Find where the given text appears and provide that cell's center as (x, y) coordinate. 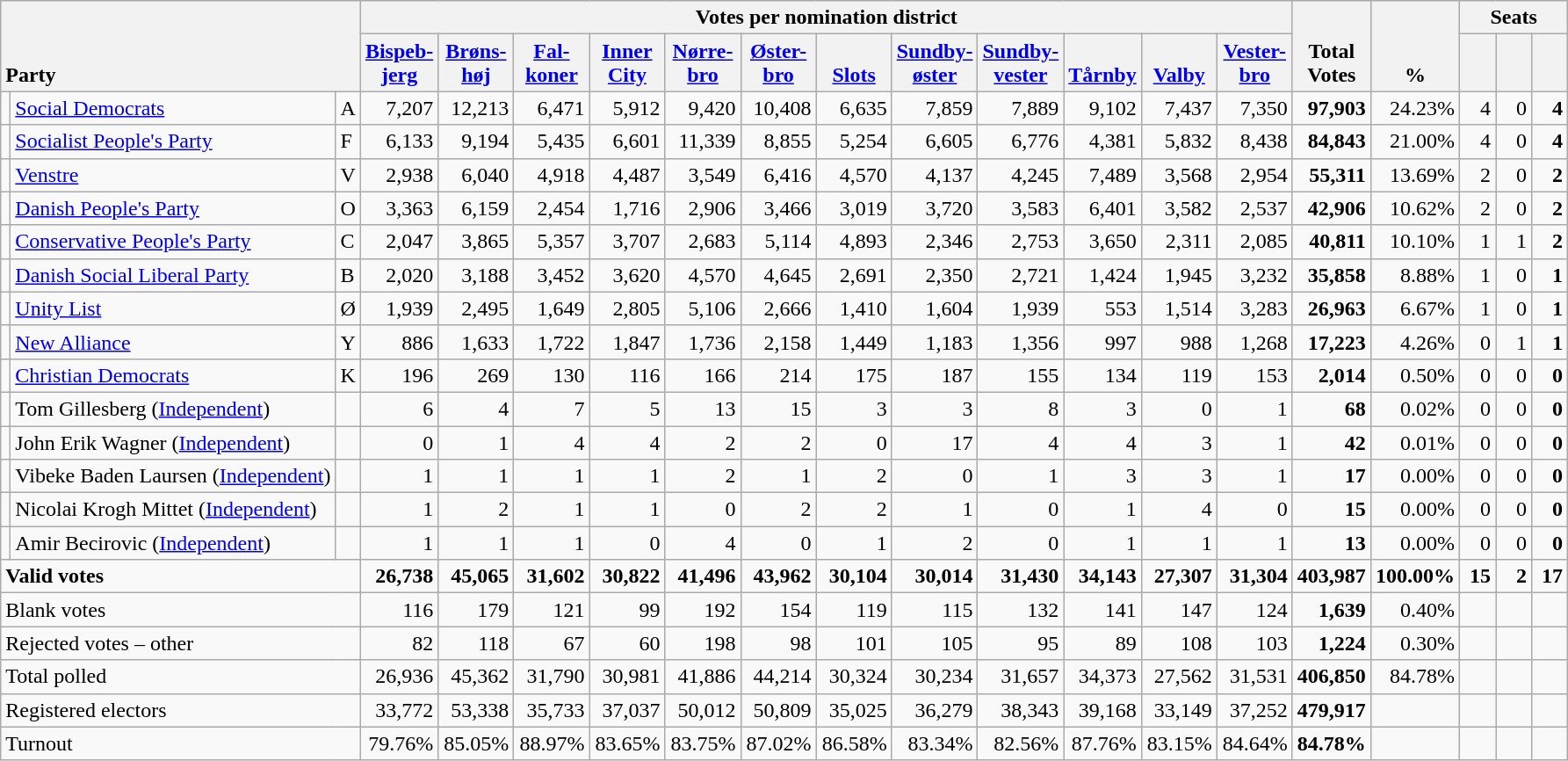
Christian Democrats (173, 375)
1,639 (1332, 610)
214 (778, 375)
Bispeb- jerg (399, 63)
2,454 (552, 208)
34,143 (1102, 576)
997 (1102, 342)
35,858 (1332, 275)
2,495 (476, 308)
1,722 (552, 342)
Socialist People's Party (173, 141)
3,363 (399, 208)
86.58% (854, 743)
V (348, 175)
5 (627, 409)
9,420 (703, 108)
155 (1021, 375)
6,040 (476, 175)
60 (627, 643)
6,601 (627, 141)
2,311 (1179, 242)
Ø (348, 308)
33,772 (399, 710)
Vibeke Baden Laursen (Independent) (173, 476)
83.75% (703, 743)
198 (703, 643)
3,568 (1179, 175)
26,936 (399, 677)
Vester- bro (1254, 63)
134 (1102, 375)
27,562 (1179, 677)
3,466 (778, 208)
6,776 (1021, 141)
53,338 (476, 710)
6,605 (935, 141)
7,350 (1254, 108)
5,357 (552, 242)
4,381 (1102, 141)
2,666 (778, 308)
3,650 (1102, 242)
New Alliance (173, 342)
44,214 (778, 677)
1,410 (854, 308)
3,549 (703, 175)
43,962 (778, 576)
83.15% (1179, 743)
2,158 (778, 342)
2,014 (1332, 375)
30,324 (854, 677)
Y (348, 342)
K (348, 375)
9,102 (1102, 108)
1,514 (1179, 308)
Social Democrats (173, 108)
118 (476, 643)
Amir Becirovic (Independent) (173, 543)
1,356 (1021, 342)
35,733 (552, 710)
1,449 (854, 342)
6,401 (1102, 208)
2,346 (935, 242)
4,137 (935, 175)
8,438 (1254, 141)
6,471 (552, 108)
1,716 (627, 208)
42 (1332, 442)
1,847 (627, 342)
553 (1102, 308)
41,496 (703, 576)
3,232 (1254, 275)
30,104 (854, 576)
192 (703, 610)
147 (1179, 610)
3,188 (476, 275)
141 (1102, 610)
6,133 (399, 141)
45,065 (476, 576)
17,223 (1332, 342)
83.65% (627, 743)
269 (476, 375)
179 (476, 610)
4,487 (627, 175)
97,903 (1332, 108)
O (348, 208)
Fal- koner (552, 63)
Tom Gillesberg (Independent) (173, 409)
39,168 (1102, 710)
6,159 (476, 208)
0.01% (1414, 442)
132 (1021, 610)
101 (854, 643)
Brøns- høj (476, 63)
5,106 (703, 308)
35,025 (854, 710)
68 (1332, 409)
95 (1021, 643)
4.26% (1414, 342)
84,843 (1332, 141)
John Erik Wagner (Independent) (173, 442)
31,430 (1021, 576)
2,691 (854, 275)
A (348, 108)
Tårnby (1102, 63)
5,254 (854, 141)
9,194 (476, 141)
38,343 (1021, 710)
479,917 (1332, 710)
Turnout (181, 743)
406,850 (1332, 677)
Slots (854, 63)
4,245 (1021, 175)
Seats (1513, 18)
87.02% (778, 743)
42,906 (1332, 208)
10,408 (778, 108)
Valid votes (181, 576)
C (348, 242)
Registered electors (181, 710)
7,489 (1102, 175)
3,583 (1021, 208)
8,855 (778, 141)
1,649 (552, 308)
82.56% (1021, 743)
31,531 (1254, 677)
Venstre (173, 175)
2,537 (1254, 208)
85.05% (476, 743)
36,279 (935, 710)
7 (552, 409)
Nørre- bro (703, 63)
26,738 (399, 576)
6,416 (778, 175)
124 (1254, 610)
4,918 (552, 175)
1,183 (935, 342)
33,149 (1179, 710)
31,790 (552, 677)
37,252 (1254, 710)
2,805 (627, 308)
12,213 (476, 108)
45,362 (476, 677)
99 (627, 610)
6,635 (854, 108)
10.10% (1414, 242)
98 (778, 643)
Inner City (627, 63)
31,602 (552, 576)
Rejected votes – other (181, 643)
B (348, 275)
89 (1102, 643)
1,604 (935, 308)
3,452 (552, 275)
3,865 (476, 242)
Total polled (181, 677)
3,620 (627, 275)
166 (703, 375)
41,886 (703, 677)
108 (1179, 643)
30,981 (627, 677)
21.00% (1414, 141)
Sundby- øster (935, 63)
Øster- bro (778, 63)
55,311 (1332, 175)
1,424 (1102, 275)
2,047 (399, 242)
3,019 (854, 208)
34,373 (1102, 677)
5,912 (627, 108)
7,889 (1021, 108)
Valby (1179, 63)
11,339 (703, 141)
7,859 (935, 108)
8.88% (1414, 275)
10.62% (1414, 208)
2,683 (703, 242)
26,963 (1332, 308)
87.76% (1102, 743)
Danish People's Party (173, 208)
8 (1021, 409)
403,987 (1332, 576)
F (348, 141)
5,114 (778, 242)
1,224 (1332, 643)
5,435 (552, 141)
31,304 (1254, 576)
88.97% (552, 743)
3,582 (1179, 208)
31,657 (1021, 677)
196 (399, 375)
30,014 (935, 576)
24.23% (1414, 108)
4,645 (778, 275)
115 (935, 610)
0.40% (1414, 610)
103 (1254, 643)
105 (935, 643)
100.00% (1414, 576)
7,437 (1179, 108)
1,268 (1254, 342)
4,893 (854, 242)
2,721 (1021, 275)
83.34% (935, 743)
40,811 (1332, 242)
1,945 (1179, 275)
3,720 (935, 208)
153 (1254, 375)
3,283 (1254, 308)
187 (935, 375)
130 (552, 375)
50,809 (778, 710)
0.30% (1414, 643)
Votes per nomination district (826, 18)
3,707 (627, 242)
2,350 (935, 275)
7,207 (399, 108)
50,012 (703, 710)
1,633 (476, 342)
67 (552, 643)
37,037 (627, 710)
% (1414, 46)
Blank votes (181, 610)
6 (399, 409)
Party (181, 46)
121 (552, 610)
30,234 (935, 677)
82 (399, 643)
Nicolai Krogh Mittet (Independent) (173, 510)
Danish Social Liberal Party (173, 275)
886 (399, 342)
2,954 (1254, 175)
79.76% (399, 743)
27,307 (1179, 576)
154 (778, 610)
6.67% (1414, 308)
2,938 (399, 175)
Total Votes (1332, 46)
2,085 (1254, 242)
0.50% (1414, 375)
Conservative People's Party (173, 242)
Sundby- vester (1021, 63)
2,753 (1021, 242)
13.69% (1414, 175)
988 (1179, 342)
175 (854, 375)
Unity List (173, 308)
2,020 (399, 275)
30,822 (627, 576)
0.02% (1414, 409)
5,832 (1179, 141)
84.64% (1254, 743)
2,906 (703, 208)
1,736 (703, 342)
